Identify which cell holds the provided text, then report its [x, y] central coordinate. 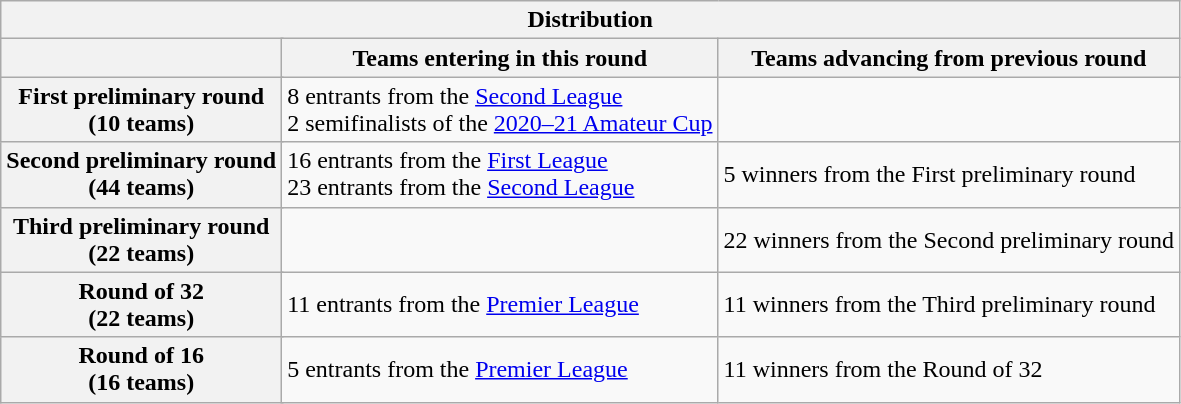
Round of 16 (16 teams) [142, 370]
Third preliminary round (22 teams) [142, 240]
8 entrants from the Second League2 semifinalists of the 2020–21 Amateur Cup [500, 110]
Second preliminary round (44 teams) [142, 174]
11 winners from the Third preliminary round [949, 304]
11 entrants from the Premier League [500, 304]
5 winners from the First preliminary round [949, 174]
22 winners from the Second preliminary round [949, 240]
Distribution [590, 20]
Round of 32 (22 teams) [142, 304]
First preliminary round (10 teams) [142, 110]
11 winners from the Round of 32 [949, 370]
Teams entering in this round [500, 58]
Teams advancing from previous round [949, 58]
16 entrants from the First League23 entrants from the Second League [500, 174]
5 entrants from the Premier League [500, 370]
